From the cell containing the given text, extract its center point as (X, Y) coordinate. 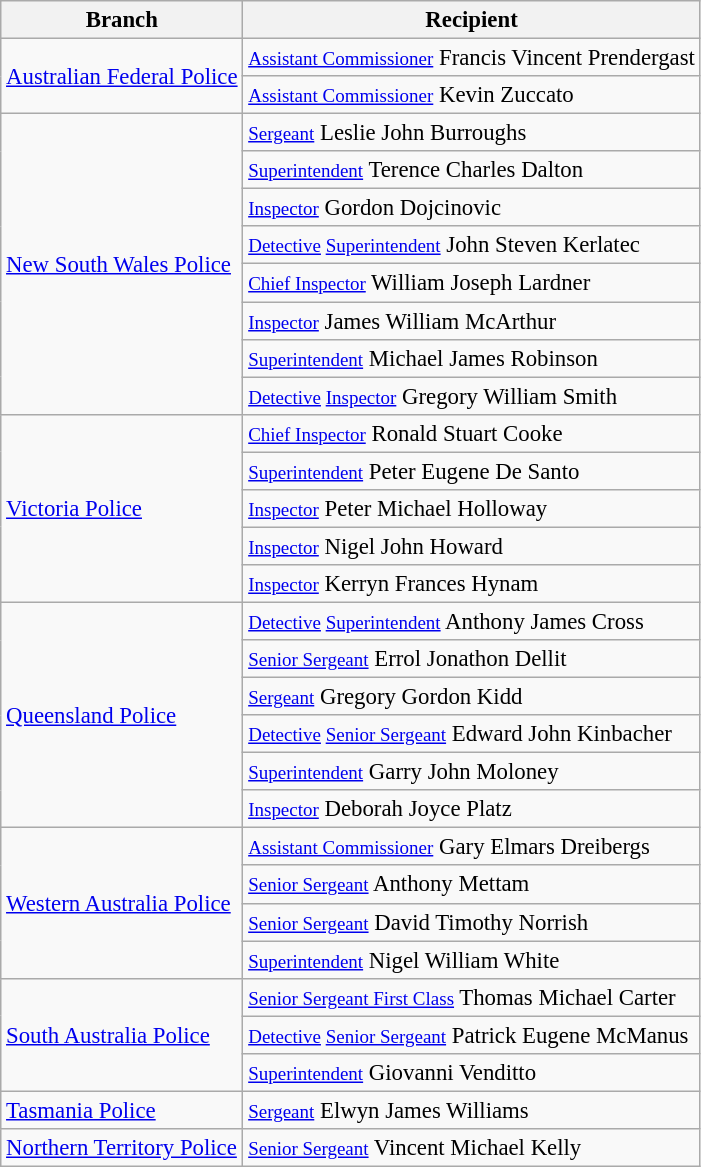
Inspector Peter Michael Holloway (472, 509)
Western Australia Police (122, 903)
Superintendent Nigel William White (472, 960)
Superintendent Giovanni Venditto (472, 1073)
Assistant Commissioner Gary Elmars Dreibergs (472, 847)
Detective Superintendent Anthony James Cross (472, 621)
Inspector Kerryn Frances Hynam (472, 584)
South Australia Police (122, 1034)
Tasmania Police (122, 1110)
Assistant Commissioner Francis Vincent Prendergast (472, 58)
Inspector James William McArthur (472, 321)
Detective Senior Sergeant Patrick Eugene McManus (472, 1035)
Detective Superintendent John Steven Kerlatec (472, 245)
Northern Territory Police (122, 1148)
New South Wales Police (122, 264)
Superintendent Garry John Moloney (472, 772)
Victoria Police (122, 508)
Superintendent Terence Charles Dalton (472, 170)
Detective Inspector Gregory William Smith (472, 396)
Superintendent Peter Eugene De Santo (472, 471)
Inspector Nigel John Howard (472, 546)
Senior Sergeant Errol Jonathon Dellit (472, 659)
Senior Sergeant Anthony Mettam (472, 885)
Queensland Police (122, 715)
Detective Senior Sergeant Edward John Kinbacher (472, 734)
Australian Federal Police (122, 76)
Assistant Commissioner Kevin Zuccato (472, 95)
Senior Sergeant David Timothy Norrish (472, 922)
Superintendent Michael James Robinson (472, 358)
Inspector Deborah Joyce Platz (472, 809)
Senior Sergeant Vincent Michael Kelly (472, 1148)
Inspector Gordon Dojcinovic (472, 208)
Recipient (472, 20)
Chief Inspector William Joseph Lardner (472, 283)
Sergeant Leslie John Burroughs (472, 133)
Senior Sergeant First Class Thomas Michael Carter (472, 997)
Chief Inspector Ronald Stuart Cooke (472, 433)
Branch (122, 20)
Sergeant Elwyn James Williams (472, 1110)
Sergeant Gregory Gordon Kidd (472, 697)
